Locate the cell with the specified text and output its [x, y] center coordinate. 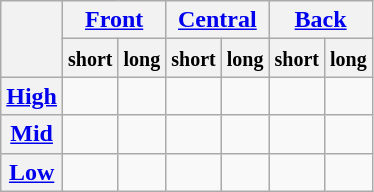
Mid [32, 134]
High [32, 96]
Central [218, 20]
Front [114, 20]
Back [320, 20]
Low [32, 172]
